Identify which cell holds the provided text, then report its (x, y) central coordinate. 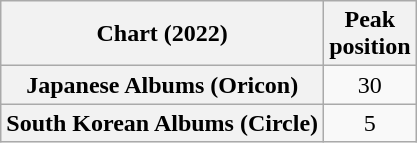
South Korean Albums (Circle) (162, 123)
5 (370, 123)
Japanese Albums (Oricon) (162, 85)
Chart (2022) (162, 34)
Peakposition (370, 34)
30 (370, 85)
